For the text-containing cell, return its midpoint in (X, Y) coordinate format. 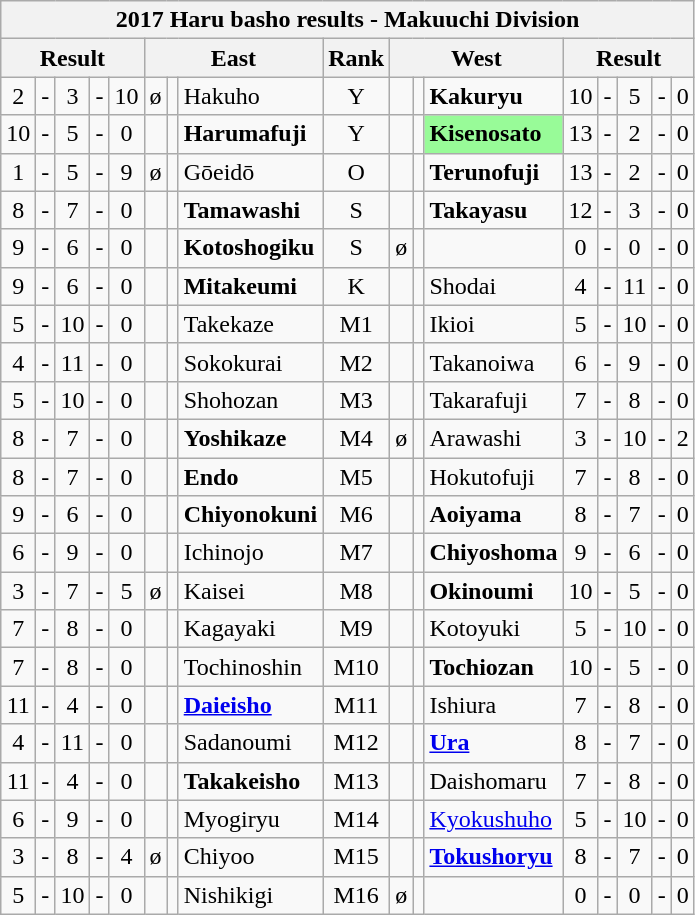
Kotoshogiku (250, 248)
M16 (356, 895)
M11 (356, 705)
Mitakeumi (250, 286)
M9 (356, 629)
Hokutofuji (494, 477)
Chiyoshoma (494, 553)
Kyokushuho (494, 819)
Kotoyuki (494, 629)
Rank (356, 58)
Sadanoumi (250, 743)
Tochiozan (494, 667)
Gōeidō (250, 172)
M2 (356, 362)
Kaisei (250, 591)
Nishikigi (250, 895)
M8 (356, 591)
12 (580, 210)
Yoshikaze (250, 438)
Tamawashi (250, 210)
Chiyoo (250, 857)
Takayasu (494, 210)
Okinoumi (494, 591)
Takakeisho (250, 781)
Daieisho (250, 705)
M12 (356, 743)
M7 (356, 553)
Sokokurai (250, 362)
Aoiyama (494, 515)
Kakuryu (494, 96)
Kagayaki (250, 629)
2017 Haru basho results - Makuuchi Division (348, 20)
Ura (494, 743)
Kisenosato (494, 134)
O (356, 172)
Chiyonokuni (250, 515)
Takarafuji (494, 400)
Ikioi (494, 324)
1 (18, 172)
M6 (356, 515)
Myogiryu (250, 819)
M14 (356, 819)
Tokushoryu (494, 857)
M3 (356, 400)
Harumafuji (250, 134)
M13 (356, 781)
West (476, 58)
Endo (250, 477)
Terunofuji (494, 172)
M4 (356, 438)
M5 (356, 477)
Takanoiwa (494, 362)
Arawashi (494, 438)
M1 (356, 324)
Shohozan (250, 400)
East (234, 58)
K (356, 286)
Takekaze (250, 324)
Shodai (494, 286)
Daishomaru (494, 781)
Tochinoshin (250, 667)
M10 (356, 667)
M15 (356, 857)
Ichinojo (250, 553)
Ishiura (494, 705)
Hakuho (250, 96)
